Provide the (X, Y) coordinate of the cell's center where the given text is located.  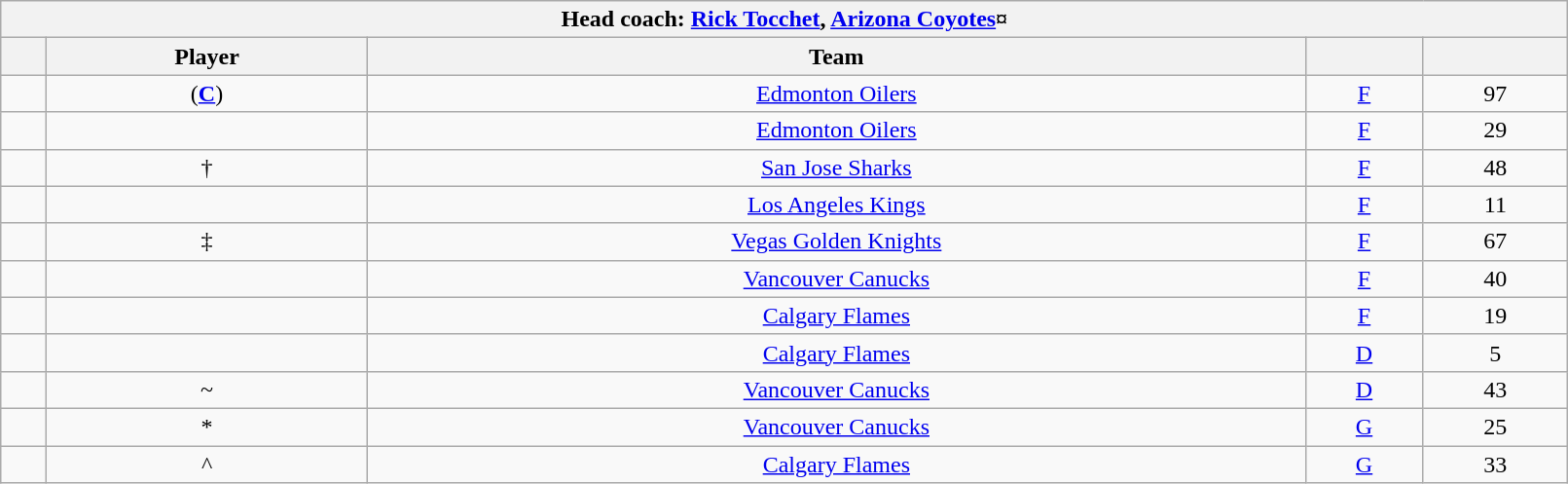
97 (1495, 93)
19 (1495, 316)
^ (207, 465)
Head coach: Rick Tocchet, Arizona Coyotes¤ (784, 19)
* (207, 427)
† (207, 168)
San Jose Sharks (836, 168)
48 (1495, 168)
40 (1495, 279)
Player (207, 56)
11 (1495, 205)
~ (207, 390)
(C) (207, 93)
67 (1495, 242)
29 (1495, 130)
‡ (207, 242)
Los Angeles Kings (836, 205)
Team (836, 56)
5 (1495, 353)
43 (1495, 390)
Vegas Golden Knights (836, 242)
33 (1495, 465)
25 (1495, 427)
